Provide the [X, Y] coordinate of the cell's center where the given text is located.  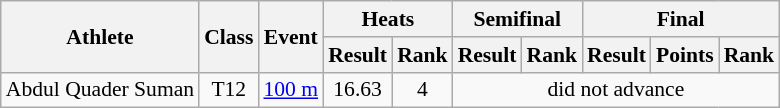
16.63 [358, 90]
Athlete [100, 36]
did not advance [616, 90]
T12 [228, 90]
Abdul Quader Suman [100, 90]
Heats [388, 19]
Event [290, 36]
Class [228, 36]
Final [680, 19]
100 m [290, 90]
Semifinal [518, 19]
Points [685, 55]
4 [422, 90]
